For the text-containing cell, return its midpoint in [x, y] coordinate format. 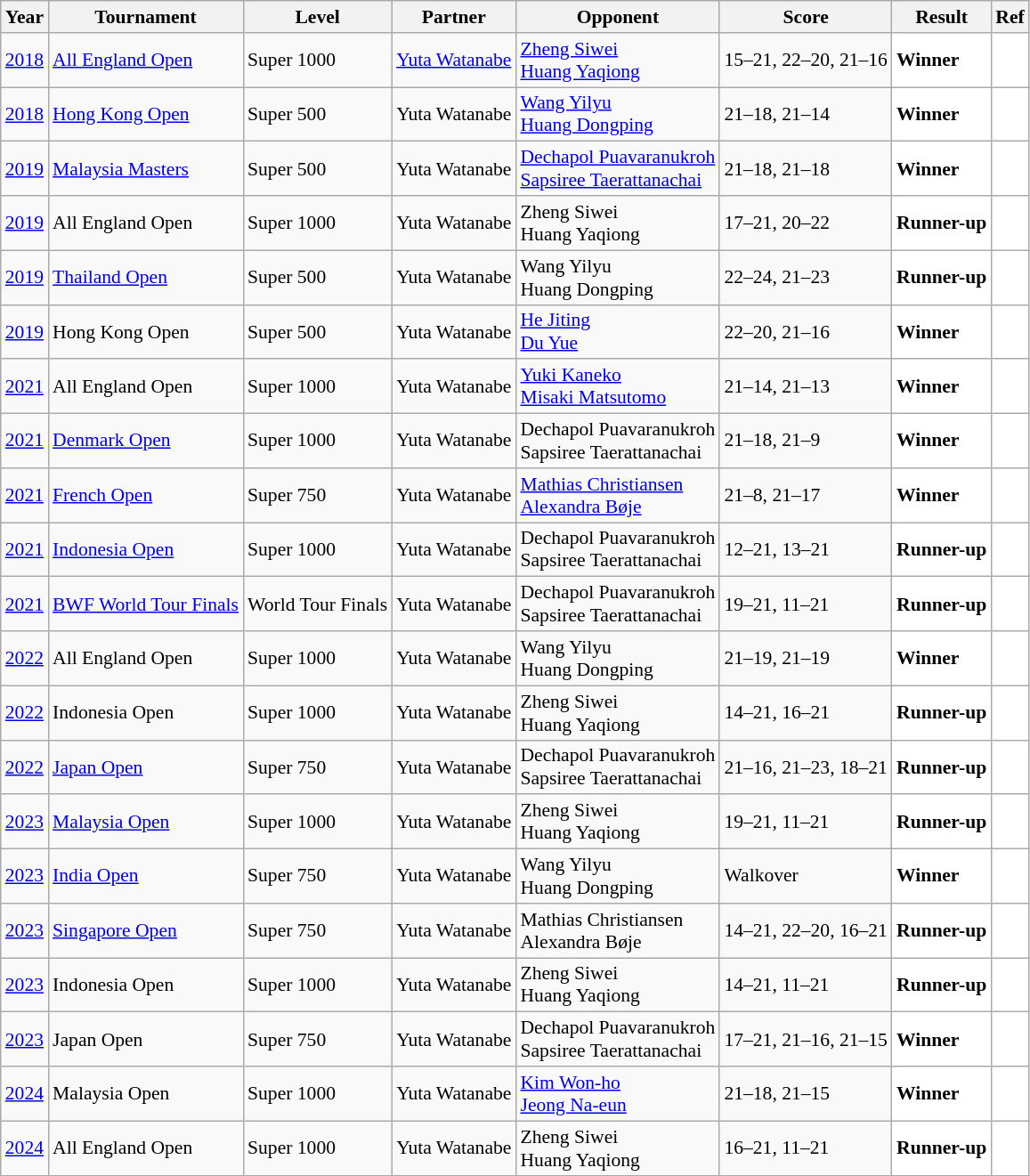
21–18, 21–15 [806, 1093]
Level [317, 17]
21–16, 21–23, 18–21 [806, 767]
India Open [146, 876]
He Jiting Du Yue [618, 331]
21–18, 21–9 [806, 442]
Score [806, 17]
Walkover [806, 876]
17–21, 21–16, 21–15 [806, 1040]
12–21, 13–21 [806, 550]
Denmark Open [146, 442]
21–18, 21–18 [806, 169]
21–14, 21–13 [806, 386]
Singapore Open [146, 931]
Year [25, 17]
21–8, 21–17 [806, 495]
World Tour Finals [317, 604]
16–21, 11–21 [806, 1148]
22–20, 21–16 [806, 331]
BWF World Tour Finals [146, 604]
Partner [454, 17]
22–24, 21–23 [806, 278]
Opponent [618, 17]
Malaysia Masters [146, 169]
French Open [146, 495]
Tournament [146, 17]
Kim Won-ho Jeong Na-eun [618, 1093]
Yuki Kaneko Misaki Matsutomo [618, 386]
14–21, 22–20, 16–21 [806, 931]
21–18, 21–14 [806, 114]
Ref [1010, 17]
17–21, 20–22 [806, 223]
14–21, 16–21 [806, 712]
15–21, 22–20, 21–16 [806, 61]
Thailand Open [146, 278]
Result [942, 17]
21–19, 21–19 [806, 659]
14–21, 11–21 [806, 985]
